Determine the (X, Y) coordinate at the center of the cell enclosing the given text.  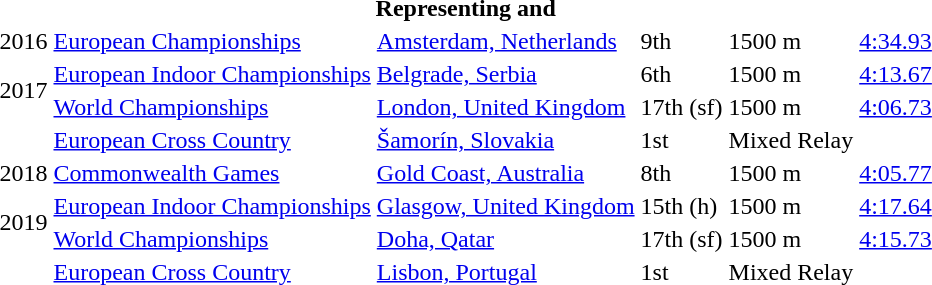
Belgrade, Serbia (506, 74)
London, United Kingdom (506, 107)
European Championships (212, 41)
Mixed Relay (791, 140)
Glasgow, United Kingdom (506, 206)
8th (682, 173)
European Cross Country (212, 140)
9th (682, 41)
Commonwealth Games (212, 173)
1st (682, 140)
Šamorín, Slovakia (506, 140)
15th (h) (682, 206)
Doha, Qatar (506, 239)
Amsterdam, Netherlands (506, 41)
6th (682, 74)
Gold Coast, Australia (506, 173)
